Scan for the cell matching the given text and deliver its (X, Y) coordinate at center. 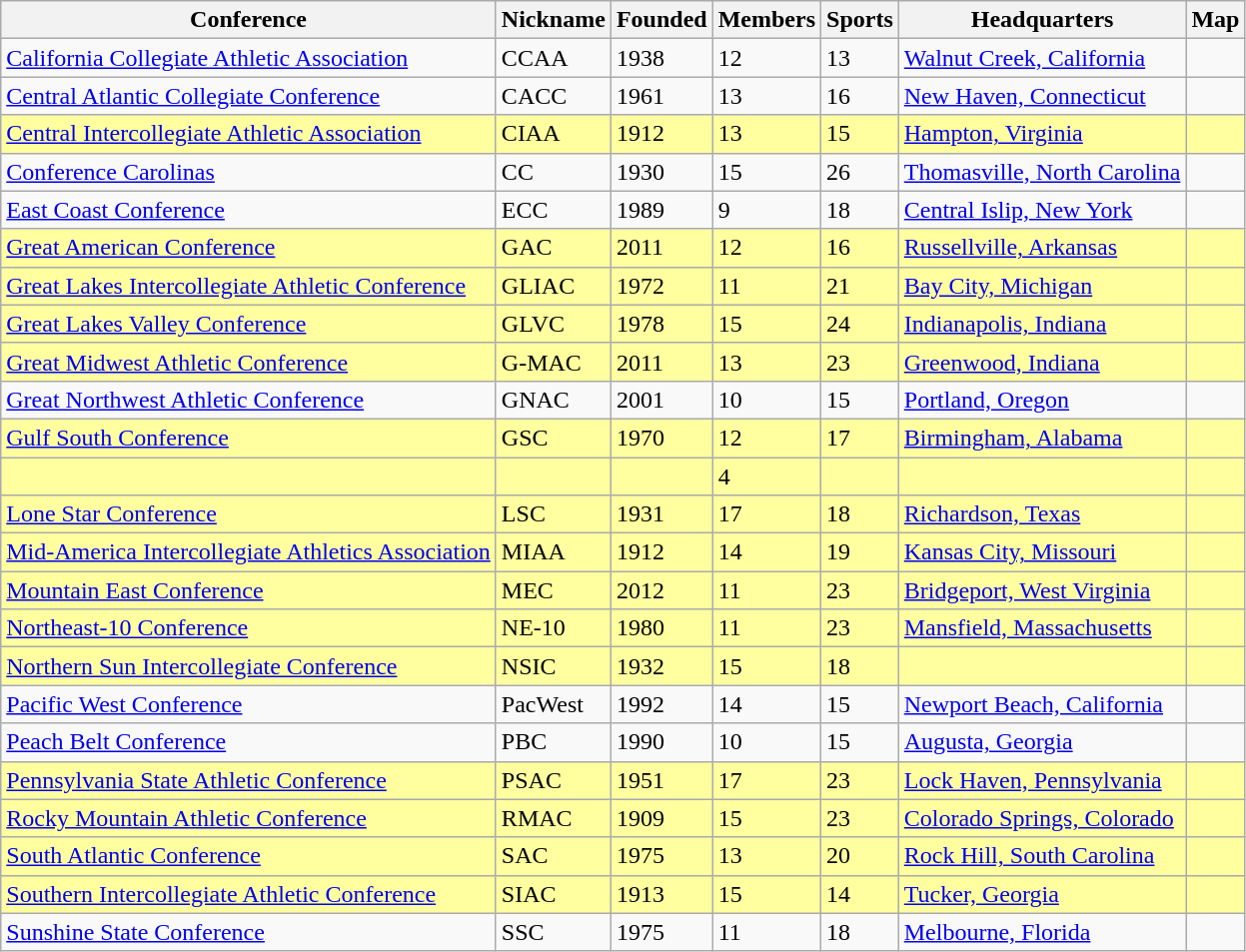
Bay City, Michigan (1042, 286)
Indianapolis, Indiana (1042, 324)
Rocky Mountain Athletic Conference (249, 818)
Kansas City, Missouri (1042, 552)
MIAA (554, 552)
GAC (554, 248)
1913 (661, 894)
SAC (554, 856)
California Collegiate Athletic Association (249, 58)
Great Lakes Valley Conference (249, 324)
MEC (554, 590)
4 (766, 476)
Central Islip, New York (1042, 210)
GLVC (554, 324)
South Atlantic Conference (249, 856)
Mountain East Conference (249, 590)
24 (860, 324)
LSC (554, 514)
Tucker, Georgia (1042, 894)
Newport Beach, California (1042, 704)
GSC (554, 438)
2012 (661, 590)
Rock Hill, South Carolina (1042, 856)
Bridgeport, West Virginia (1042, 590)
1909 (661, 818)
SIAC (554, 894)
Mansfield, Massachusetts (1042, 628)
Conference Carolinas (249, 172)
G-MAC (554, 362)
Headquarters (1042, 20)
Gulf South Conference (249, 438)
1931 (661, 514)
PSAC (554, 780)
Sports (860, 20)
RMAC (554, 818)
Conference (249, 20)
Augusta, Georgia (1042, 742)
Pennsylvania State Athletic Conference (249, 780)
Lone Star Conference (249, 514)
Lock Haven, Pennsylvania (1042, 780)
CACC (554, 96)
Founded (661, 20)
21 (860, 286)
1930 (661, 172)
Hampton, Virginia (1042, 134)
Russellville, Arkansas (1042, 248)
Great American Conference (249, 248)
CIAA (554, 134)
CC (554, 172)
Nickname (554, 20)
Northern Sun Intercollegiate Conference (249, 666)
1980 (661, 628)
NE-10 (554, 628)
Members (766, 20)
Sunshine State Conference (249, 932)
Greenwood, Indiana (1042, 362)
New Haven, Connecticut (1042, 96)
Central Atlantic Collegiate Conference (249, 96)
20 (860, 856)
19 (860, 552)
Great Midwest Athletic Conference (249, 362)
Birmingham, Alabama (1042, 438)
Northeast-10 Conference (249, 628)
ECC (554, 210)
1951 (661, 780)
Richardson, Texas (1042, 514)
East Coast Conference (249, 210)
2001 (661, 400)
1972 (661, 286)
1970 (661, 438)
Great Northwest Athletic Conference (249, 400)
1989 (661, 210)
PBC (554, 742)
Central Intercollegiate Athletic Association (249, 134)
Great Lakes Intercollegiate Athletic Conference (249, 286)
Map (1215, 20)
26 (860, 172)
CCAA (554, 58)
Thomasville, North Carolina (1042, 172)
1938 (661, 58)
1990 (661, 742)
Colorado Springs, Colorado (1042, 818)
Southern Intercollegiate Athletic Conference (249, 894)
1978 (661, 324)
Pacific West Conference (249, 704)
1932 (661, 666)
1992 (661, 704)
Portland, Oregon (1042, 400)
Peach Belt Conference (249, 742)
SSC (554, 932)
Mid-America Intercollegiate Athletics Association (249, 552)
Walnut Creek, California (1042, 58)
NSIC (554, 666)
1961 (661, 96)
GNAC (554, 400)
9 (766, 210)
Melbourne, Florida (1042, 932)
GLIAC (554, 286)
PacWest (554, 704)
